From the cell containing the given text, extract its center point as (X, Y) coordinate. 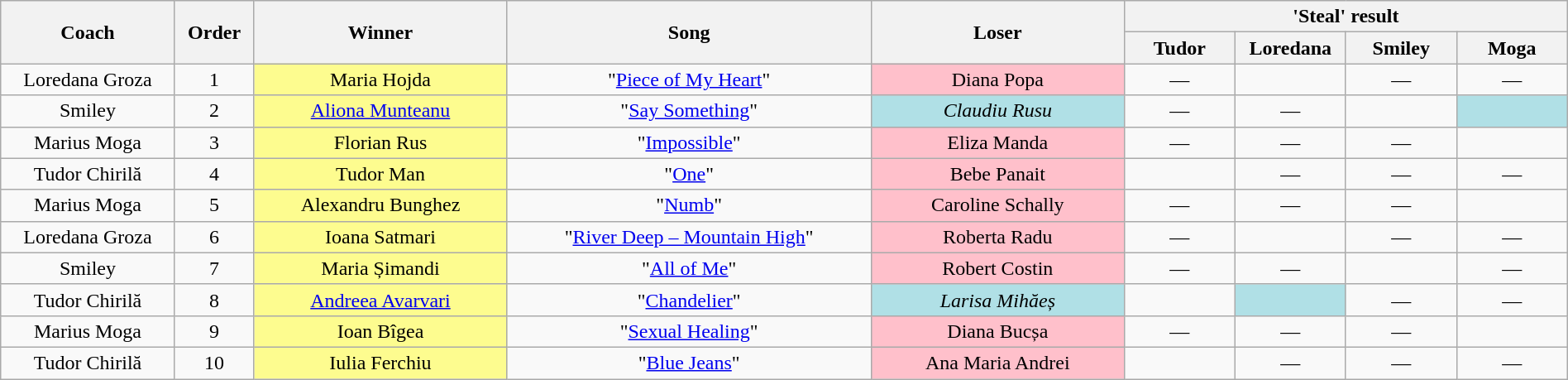
Florian Rus (380, 142)
9 (214, 331)
5 (214, 205)
Caroline Schally (997, 205)
Alexandru Bunghez (380, 205)
"Sexual Healing" (689, 331)
Tudor Man (380, 174)
"Chandelier" (689, 300)
Winner (380, 32)
4 (214, 174)
2 (214, 111)
"All of Me" (689, 268)
3 (214, 142)
Aliona Munteanu (380, 111)
7 (214, 268)
Maria Hojda (380, 79)
Eliza Manda (997, 142)
1 (214, 79)
Song (689, 32)
Maria Șimandi (380, 268)
Iulia Ferchiu (380, 363)
Claudiu Rusu (997, 111)
Moga (1512, 48)
Robert Costin (997, 268)
Diana Bucșa (997, 331)
"Say Something" (689, 111)
Ana Maria Andrei (997, 363)
"Impossible" (689, 142)
Loredana (1290, 48)
Ioana Satmari (380, 237)
Bebe Panait (997, 174)
"Blue Jeans" (689, 363)
10 (214, 363)
Loser (997, 32)
Roberta Radu (997, 237)
"Numb" (689, 205)
"Piece of My Heart" (689, 79)
"River Deep – Mountain High" (689, 237)
8 (214, 300)
Diana Popa (997, 79)
Larisa Mihăeș (997, 300)
Andreea Avarvari (380, 300)
6 (214, 237)
'Steal' result (1346, 17)
Ioan Bîgea (380, 331)
"One" (689, 174)
Order (214, 32)
Coach (88, 32)
Tudor (1179, 48)
